Scan for the cell matching the given text and deliver its [X, Y] coordinate at center. 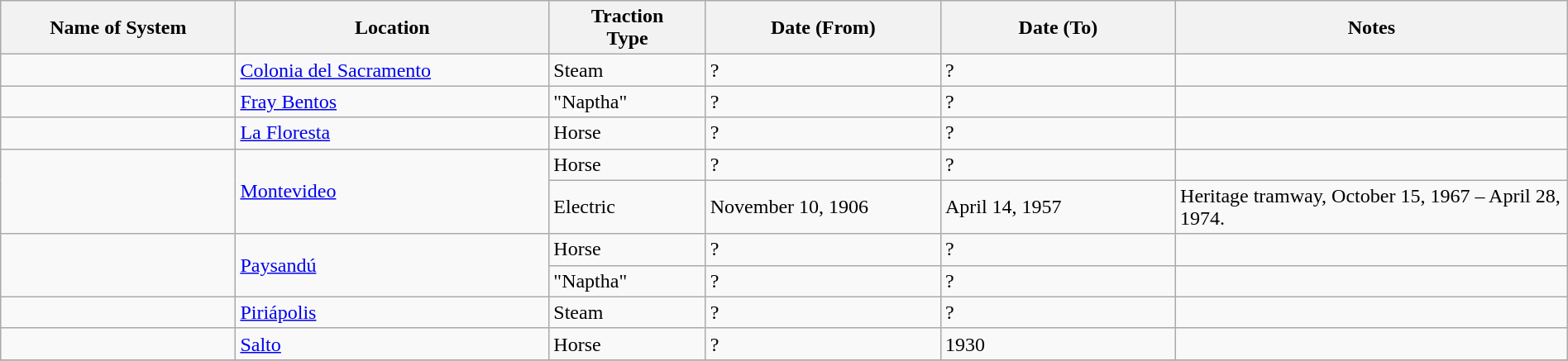
Montevideo [392, 192]
Date (To) [1058, 28]
Notes [1372, 28]
1930 [1058, 344]
La Floresta [392, 133]
Paysandú [392, 265]
Name of System [118, 28]
TractionType [627, 28]
April 14, 1957 [1058, 207]
Fray Bentos [392, 102]
Location [392, 28]
Salto [392, 344]
Date (From) [823, 28]
Colonia del Sacramento [392, 70]
November 10, 1906 [823, 207]
Piriápolis [392, 312]
Heritage tramway, October 15, 1967 – April 28, 1974. [1372, 207]
Electric [627, 207]
